For the text-containing cell, return its midpoint in (X, Y) coordinate format. 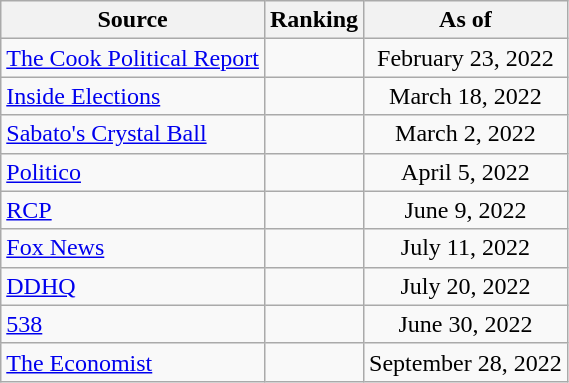
Source (133, 20)
Fox News (133, 248)
September 28, 2022 (466, 362)
July 11, 2022 (466, 248)
The Economist (133, 362)
Sabato's Crystal Ball (133, 134)
Politico (133, 172)
The Cook Political Report (133, 58)
March 18, 2022 (466, 96)
538 (133, 324)
February 23, 2022 (466, 58)
RCP (133, 210)
DDHQ (133, 286)
July 20, 2022 (466, 286)
April 5, 2022 (466, 172)
Ranking (314, 20)
June 30, 2022 (466, 324)
March 2, 2022 (466, 134)
As of (466, 20)
Inside Elections (133, 96)
June 9, 2022 (466, 210)
